Provide the (x, y) coordinate of the cell's center where the given text is located.  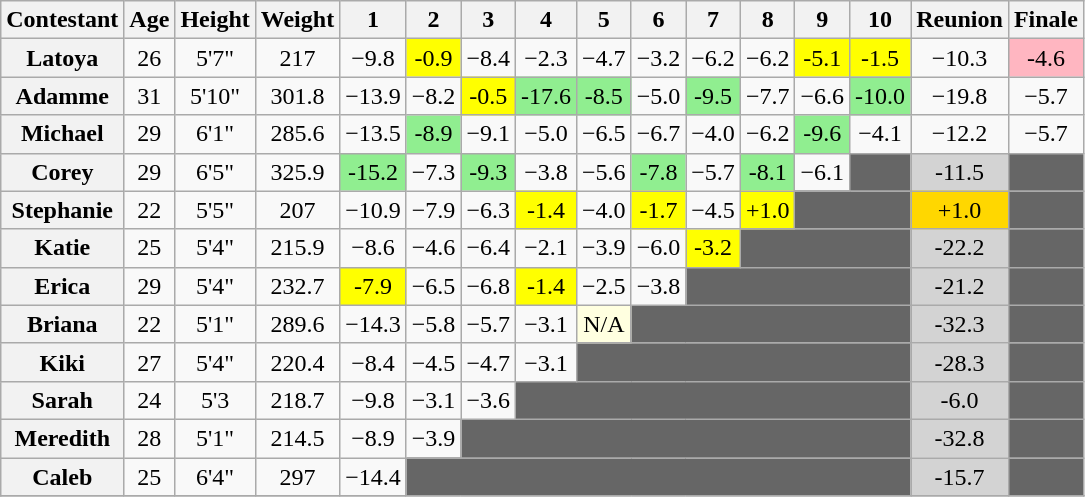
215.9 (297, 248)
220.4 (297, 362)
−2.3 (546, 58)
325.9 (297, 172)
Kiki (62, 362)
−2.5 (604, 286)
289.6 (297, 324)
−4.6 (434, 248)
Finale (1046, 20)
-11.5 (960, 172)
−10.3 (960, 58)
−13.5 (374, 134)
Katie (62, 248)
−5.8 (434, 324)
-9.5 (714, 96)
−6.1 (822, 172)
1 (374, 20)
26 (150, 58)
297 (297, 477)
8 (768, 20)
Corey (62, 172)
-5.1 (822, 58)
−7.9 (434, 210)
Erica (62, 286)
-10.0 (880, 96)
−7.7 (768, 96)
Adamme (62, 96)
-15.2 (374, 172)
−4.1 (880, 134)
−14.4 (374, 477)
−6.3 (488, 210)
Height (215, 20)
5'10" (215, 96)
27 (150, 362)
6'1" (215, 134)
−12.2 (960, 134)
−8.9 (374, 438)
9 (822, 20)
-1.5 (880, 58)
−19.8 (960, 96)
-7.8 (658, 172)
−6.8 (488, 286)
−2.1 (546, 248)
5'5" (215, 210)
-8.1 (768, 172)
Latoya (62, 58)
-3.2 (714, 248)
-15.7 (960, 477)
Sarah (62, 400)
-22.2 (960, 248)
-6.0 (960, 400)
6'4" (215, 477)
-4.6 (1046, 58)
5 (604, 20)
5'7" (215, 58)
232.7 (297, 286)
10 (880, 20)
Contestant (62, 20)
−3.2 (658, 58)
-17.6 (546, 96)
-0.9 (434, 58)
−6.7 (658, 134)
207 (297, 210)
-28.3 (960, 362)
301.8 (297, 96)
−14.3 (374, 324)
−13.9 (374, 96)
−8.2 (434, 96)
214.5 (297, 438)
−7.3 (434, 172)
-8.5 (604, 96)
-9.3 (488, 172)
217 (297, 58)
Caleb (62, 477)
5'3 (215, 400)
-1.7 (658, 210)
−10.9 (374, 210)
Reunion (960, 20)
6'5" (215, 172)
Weight (297, 20)
−5.6 (604, 172)
-32.8 (960, 438)
31 (150, 96)
24 (150, 400)
285.6 (297, 134)
4 (546, 20)
3 (488, 20)
Briana (62, 324)
−3.6 (488, 400)
−6.6 (822, 96)
-0.5 (488, 96)
Meredith (62, 438)
218.7 (297, 400)
7 (714, 20)
Age (150, 20)
-21.2 (960, 286)
-7.9 (374, 286)
-9.6 (822, 134)
−6.0 (658, 248)
−9.1 (488, 134)
Stephanie (62, 210)
-8.9 (434, 134)
N/A (604, 324)
28 (150, 438)
−8.6 (374, 248)
2 (434, 20)
Michael (62, 134)
-32.3 (960, 324)
6 (658, 20)
−6.4 (488, 248)
